Detect which cell encompasses the target text, then output its [X, Y] center coordinate. 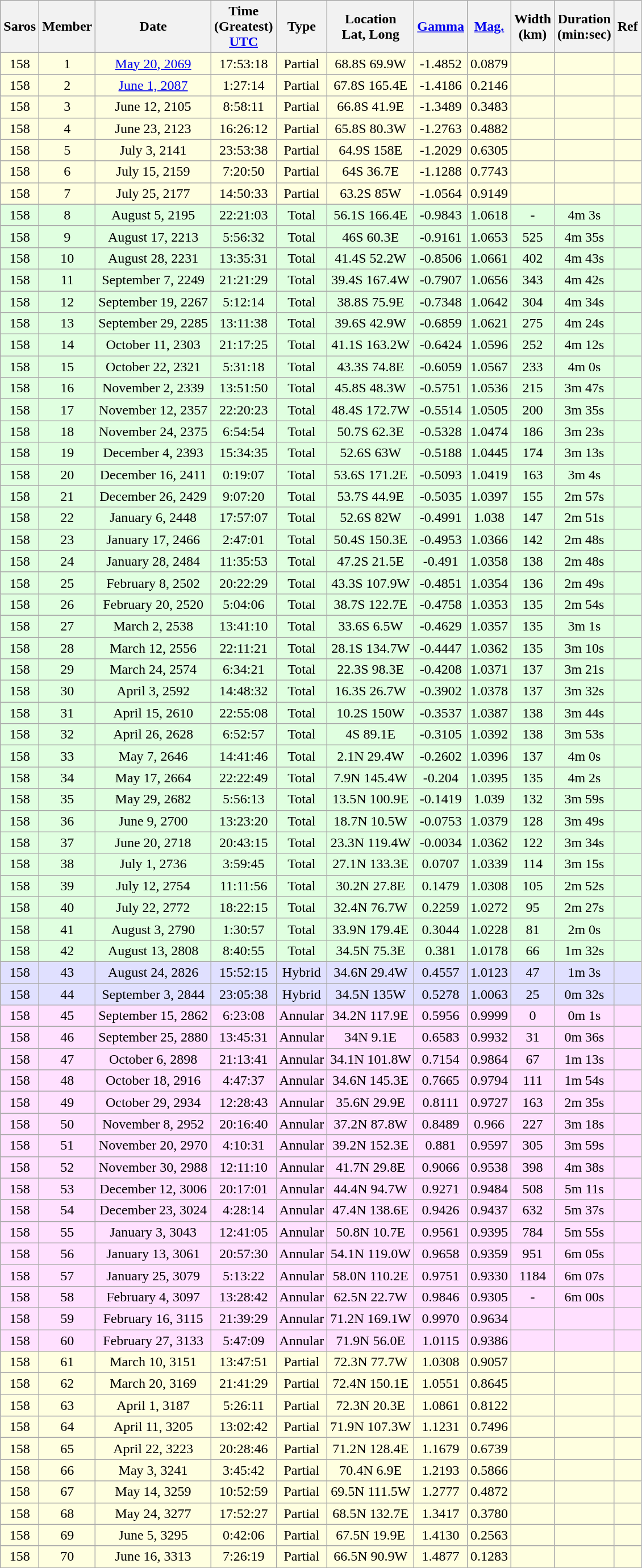
1184 [533, 1275]
10.2S 150W [370, 713]
1.0354 [489, 583]
5:31:18 [243, 367]
39.2N 152.3E [370, 1146]
0 [533, 1016]
1.0596 [489, 345]
-0.0034 [441, 843]
6:23:08 [243, 1016]
7:20:50 [243, 172]
13.5N 100.9E [370, 799]
0.9846 [441, 1297]
Gamma [441, 27]
March 20, 3169 [153, 1384]
0.7496 [489, 1427]
33.9N 179.4E [370, 929]
48.4S 172.7W [370, 410]
32.4N 76.7W [370, 907]
June 9, 2700 [153, 821]
-0.3902 [441, 691]
1.038 [489, 518]
215 [533, 388]
July 1, 2736 [153, 864]
7.9N 145.4W [370, 778]
22:11:21 [243, 648]
April 26, 2628 [153, 735]
0.8489 [441, 1124]
56 [67, 1254]
0.3044 [441, 929]
20:28:46 [243, 1449]
5:13:22 [243, 1275]
3m 47s [585, 388]
62.5N 22.7W [370, 1297]
-0.1419 [441, 799]
63.2S 85W [370, 193]
33 [67, 756]
0.9864 [489, 1059]
June 12, 2105 [153, 107]
-0.0753 [441, 821]
2 [67, 85]
95 [533, 907]
114 [533, 864]
Date [153, 27]
-0.4758 [441, 604]
3m 18s [585, 1124]
68.8S 69.9W [370, 64]
32 [67, 735]
1.2193 [441, 1470]
29 [67, 670]
0.5278 [441, 994]
1m 54s [585, 1081]
13:23:20 [243, 821]
41.4S 52.2W [370, 258]
May 7, 2646 [153, 756]
59 [67, 1318]
35 [67, 799]
0.9794 [489, 1081]
7 [67, 193]
233 [533, 367]
1:27:14 [243, 85]
1.0661 [489, 258]
17:52:27 [243, 1513]
13:51:50 [243, 388]
4m 34s [585, 302]
50.7S 62.3E [370, 432]
508 [533, 1189]
-0.9843 [441, 215]
April 3, 2592 [153, 691]
71.9N 56.0E [370, 1340]
3m 13s [585, 453]
3m 10s [585, 648]
April 1, 3187 [153, 1405]
53.6S 171.2E [370, 475]
28 [67, 648]
23:53:38 [243, 150]
0.9359 [489, 1254]
20 [67, 475]
June 1, 2087 [153, 85]
632 [533, 1210]
53.7S 44.9E [370, 496]
4S 89.1E [370, 735]
0.9538 [489, 1167]
11:35:53 [243, 561]
7:26:19 [243, 1557]
0.9658 [441, 1254]
0.9305 [489, 1297]
October 11, 2303 [153, 345]
20:43:15 [243, 843]
1m 13s [585, 1059]
16 [67, 388]
66.5N 90.9W [370, 1557]
1.0339 [489, 864]
-0.4208 [441, 670]
70.4N 6.9E [370, 1470]
23 [67, 540]
0.9437 [489, 1210]
8:58:11 [243, 107]
June 16, 3313 [153, 1557]
0:42:06 [243, 1535]
0.7154 [441, 1059]
34.6N 29.4W [370, 972]
February 8, 2502 [153, 583]
13:47:51 [243, 1362]
1.0419 [489, 475]
22:55:08 [243, 713]
15:34:35 [243, 453]
14:48:32 [243, 691]
July 3, 2141 [153, 150]
0.5956 [441, 1016]
6m 00s [585, 1297]
February 4, 3097 [153, 1297]
Ref [627, 27]
4m 35s [585, 237]
0.2146 [489, 85]
-0.6059 [441, 367]
1.0395 [489, 778]
February 27, 3133 [153, 1340]
43.3S 107.9W [370, 583]
64S 36.7E [370, 172]
1.0392 [489, 735]
December 12, 3006 [153, 1189]
21:41:29 [243, 1384]
1.0618 [489, 215]
August 17, 2213 [153, 237]
-0.6859 [441, 323]
11:11:56 [243, 886]
3m 34s [585, 843]
1.0378 [489, 691]
2m 51s [585, 518]
12:11:10 [243, 1167]
47.2S 21.5E [370, 561]
49 [67, 1102]
2m 0s [585, 929]
5m 11s [585, 1189]
18:22:15 [243, 907]
0.2563 [489, 1535]
Width(km) [533, 27]
-0.3537 [441, 713]
3m 53s [585, 735]
15:52:15 [243, 972]
20:22:29 [243, 583]
1.3417 [441, 1513]
June 23, 2123 [153, 128]
August 13, 2808 [153, 951]
October 6, 2898 [153, 1059]
6m 05s [585, 1254]
-0.2602 [441, 756]
January 25, 3079 [153, 1275]
4m 38s [585, 1167]
17:53:18 [243, 64]
35.6N 29.9E [370, 1102]
6m 07s [585, 1275]
5m 37s [585, 1210]
November 24, 2375 [153, 432]
47.4N 138.6E [370, 1210]
5:56:13 [243, 799]
71.9N 107.3W [370, 1427]
56.1S 166.4E [370, 215]
14:41:46 [243, 756]
January 3, 3043 [153, 1232]
41.1S 163.2W [370, 345]
March 10, 3151 [153, 1362]
38 [67, 864]
October 22, 2321 [153, 367]
46S 60.3E [370, 237]
0.0879 [489, 64]
45.8S 48.3W [370, 388]
9:07:20 [243, 496]
-0.4991 [441, 518]
1.0357 [489, 626]
4m 2s [585, 778]
67.5N 19.9E [370, 1535]
6:34:21 [243, 670]
June 20, 2718 [153, 843]
0.3780 [489, 1513]
0.8645 [489, 1384]
22:20:23 [243, 410]
Duration(min:sec) [585, 27]
-0.3105 [441, 735]
60 [67, 1340]
-1.2029 [441, 150]
58 [67, 1297]
0.9395 [489, 1232]
19 [67, 453]
20:17:01 [243, 1189]
0m 1s [585, 1016]
0.6739 [489, 1449]
1.0536 [489, 388]
0.5866 [489, 1470]
November 20, 2970 [153, 1146]
6 [67, 172]
41 [67, 929]
71.2N 128.4E [370, 1449]
0.1479 [441, 886]
39.6S 42.9W [370, 323]
12:41:05 [243, 1232]
44 [67, 994]
41.7N 29.8E [370, 1167]
0.7665 [441, 1081]
October 29, 2934 [153, 1102]
17 [67, 410]
1.039 [489, 799]
122 [533, 843]
0.9271 [441, 1189]
0.9727 [489, 1102]
0.9066 [441, 1167]
November 12, 2357 [153, 410]
34.2N 117.9E [370, 1016]
10:52:59 [243, 1492]
155 [533, 496]
0.4557 [441, 972]
44.4N 94.7W [370, 1189]
1.0551 [441, 1384]
63 [67, 1405]
951 [533, 1254]
0.9751 [441, 1275]
3m 32s [585, 691]
39.4S 167.4W [370, 280]
Member [67, 27]
4:28:14 [243, 1210]
4m 43s [585, 258]
13 [67, 323]
-0.8506 [441, 258]
6:52:57 [243, 735]
0.9597 [489, 1146]
1.0445 [489, 453]
1:30:57 [243, 929]
64 [67, 1427]
July 15, 2159 [153, 172]
3m 1s [585, 626]
51 [67, 1146]
February 16, 3115 [153, 1318]
1.0358 [489, 561]
0.9999 [489, 1016]
3 [67, 107]
12 [67, 302]
August 3, 2790 [153, 929]
2.1N 29.4W [370, 756]
23:05:38 [243, 994]
July 22, 2772 [153, 907]
37 [67, 843]
1m 32s [585, 951]
September 3, 2844 [153, 994]
1.0656 [489, 280]
-0.4953 [441, 540]
3m 15s [585, 864]
136 [533, 583]
1.0371 [489, 670]
1.0653 [489, 237]
402 [533, 258]
64.9S 158E [370, 150]
34N 9.1E [370, 1038]
65.8S 80.3W [370, 128]
57 [67, 1275]
-0.5035 [441, 496]
July 12, 2754 [153, 886]
5:47:09 [243, 1340]
0.9330 [489, 1275]
1.0063 [489, 994]
2:47:01 [243, 540]
43.3S 74.8E [370, 367]
275 [533, 323]
39 [67, 886]
-0.5751 [441, 388]
43 [67, 972]
-1.3489 [441, 107]
1.0474 [489, 432]
14:50:33 [243, 193]
2m 27s [585, 907]
16.3S 26.7W [370, 691]
54.1N 119.0W [370, 1254]
22:22:49 [243, 778]
-0.7348 [441, 302]
5:26:11 [243, 1405]
69.5N 111.5W [370, 1492]
50.4S 150.3E [370, 540]
13:11:38 [243, 323]
November 30, 2988 [153, 1167]
20:57:30 [243, 1254]
128 [533, 821]
3m 44s [585, 713]
May 20, 2069 [153, 64]
1.2777 [441, 1492]
38.7S 122.7E [370, 604]
-0.7907 [441, 280]
37.2N 87.8W [370, 1124]
66.8S 41.9E [370, 107]
December 23, 3024 [153, 1210]
68.5N 132.7E [370, 1513]
0.9149 [489, 193]
21:39:29 [243, 1318]
-0.204 [441, 778]
398 [533, 1167]
0.6583 [441, 1038]
147 [533, 518]
62 [67, 1384]
September 25, 2880 [153, 1038]
22:21:03 [243, 215]
0.0707 [441, 864]
2m 57s [585, 496]
1.0379 [489, 821]
343 [533, 280]
4m 42s [585, 280]
September 19, 2267 [153, 302]
-0.5093 [441, 475]
September 7, 2249 [153, 280]
1.1679 [441, 1449]
58.0N 110.2E [370, 1275]
4:10:31 [243, 1146]
3m 23s [585, 432]
30.2N 27.8E [370, 886]
0.9932 [489, 1038]
50 [67, 1124]
0.9634 [489, 1318]
72.3N 20.3E [370, 1405]
16:26:12 [243, 128]
40 [67, 907]
2m 54s [585, 604]
105 [533, 886]
27.1N 133.3E [370, 864]
38.8S 75.9E [370, 302]
0.4872 [489, 1492]
3:59:45 [243, 864]
55 [67, 1232]
November 8, 2952 [153, 1124]
27 [67, 626]
-1.4852 [441, 64]
1.4877 [441, 1557]
2m 49s [585, 583]
72.3N 77.7W [370, 1362]
May 24, 3277 [153, 1513]
-1.2763 [441, 128]
-1.1288 [441, 172]
May 29, 2682 [153, 799]
33.6S 6.5W [370, 626]
11 [67, 280]
0.9561 [441, 1232]
0.881 [441, 1146]
2m 35s [585, 1102]
28.1S 134.7W [370, 648]
142 [533, 540]
5:56:32 [243, 237]
May 3, 3241 [153, 1470]
5m 55s [585, 1232]
20:16:40 [243, 1124]
1.1231 [441, 1427]
April 11, 3205 [153, 1427]
0.381 [441, 951]
132 [533, 799]
1.0505 [489, 410]
0.3483 [489, 107]
65 [67, 1449]
61 [67, 1362]
-0.491 [441, 561]
45 [67, 1016]
22.3S 98.3E [370, 670]
305 [533, 1146]
April 15, 2610 [153, 713]
4m 24s [585, 323]
January 28, 2484 [153, 561]
-0.5514 [441, 410]
November 2, 2339 [153, 388]
6:54:54 [243, 432]
71.2N 169.1W [370, 1318]
December 4, 2393 [153, 453]
August 24, 2826 [153, 972]
21:13:41 [243, 1059]
0.9426 [441, 1210]
34.5N 75.3E [370, 951]
May 14, 3259 [153, 1492]
14 [67, 345]
52 [67, 1167]
304 [533, 302]
12:28:43 [243, 1102]
1.0353 [489, 604]
0.2259 [441, 907]
January 6, 2448 [153, 518]
36 [67, 821]
4:47:37 [243, 1081]
0m 36s [585, 1038]
3m 21s [585, 670]
December 26, 2429 [153, 496]
December 16, 2411 [153, 475]
Time(Greatest)UTC [243, 27]
52.6S 82W [370, 518]
1.0396 [489, 756]
24 [67, 561]
70 [67, 1557]
52.6S 63W [370, 453]
5:04:06 [243, 604]
1.0642 [489, 302]
3m 49s [585, 821]
252 [533, 345]
January 13, 3061 [153, 1254]
3m 4s [585, 475]
227 [533, 1124]
1.0621 [489, 323]
81 [533, 929]
1.0272 [489, 907]
Type [302, 27]
10 [67, 258]
0.9057 [489, 1362]
0.966 [489, 1124]
46 [67, 1038]
34.6N 145.3E [370, 1081]
-0.4447 [441, 648]
March 2, 2538 [153, 626]
0.9970 [441, 1318]
17:57:07 [243, 518]
200 [533, 410]
0.7743 [489, 172]
21:21:29 [243, 280]
Mag. [489, 27]
42 [67, 951]
1.0387 [489, 713]
1m 3s [585, 972]
18 [67, 432]
34.5N 135W [370, 994]
1 [67, 64]
0.4882 [489, 128]
1.4130 [441, 1535]
68 [67, 1513]
-0.9161 [441, 237]
21:17:25 [243, 345]
54 [67, 1210]
August 28, 2231 [153, 258]
0m 32s [585, 994]
34.1N 101.8W [370, 1059]
111 [533, 1081]
0:19:07 [243, 475]
525 [533, 237]
September 29, 2285 [153, 323]
34 [67, 778]
LocationLat, Long [370, 27]
1.0115 [441, 1340]
1.0861 [441, 1405]
1.0123 [489, 972]
53 [67, 1189]
July 25, 2177 [153, 193]
13:02:42 [243, 1427]
January 17, 2466 [153, 540]
186 [533, 432]
15 [67, 367]
50.8N 10.7E [370, 1232]
784 [533, 1232]
-0.4629 [441, 626]
0.1283 [489, 1557]
October 18, 2916 [153, 1081]
0.6305 [489, 150]
-0.4851 [441, 583]
1.0397 [489, 496]
23.3N 119.4W [370, 843]
1.0366 [489, 540]
March 24, 2574 [153, 670]
April 22, 3223 [153, 1449]
-0.6424 [441, 345]
0.9386 [489, 1340]
8 [67, 215]
2m 52s [585, 886]
9 [67, 237]
5 [67, 150]
1.0178 [489, 951]
-0.5188 [441, 453]
1.0567 [489, 367]
4m 12s [585, 345]
August 5, 2195 [153, 215]
8:40:55 [243, 951]
0.9484 [489, 1189]
5:12:14 [243, 302]
13:45:31 [243, 1038]
March 12, 2556 [153, 648]
18.7N 10.5W [370, 821]
48 [67, 1081]
May 17, 2664 [153, 778]
21 [67, 496]
4 [67, 128]
1.0228 [489, 929]
3:45:42 [243, 1470]
-1.0564 [441, 193]
4m 3s [585, 215]
69 [67, 1535]
174 [533, 453]
72.4N 150.1E [370, 1384]
-1.4186 [441, 85]
13:35:31 [243, 258]
67.8S 165.4E [370, 85]
February 20, 2520 [153, 604]
June 5, 3295 [153, 1535]
-0.5328 [441, 432]
13:41:10 [243, 626]
3m 35s [585, 410]
13:28:42 [243, 1297]
22 [67, 518]
September 15, 2862 [153, 1016]
30 [67, 691]
26 [67, 604]
0.8111 [441, 1102]
0.8122 [489, 1405]
Saros [20, 27]
